Determine the [X, Y] coordinate at the center of the cell enclosing the given text.  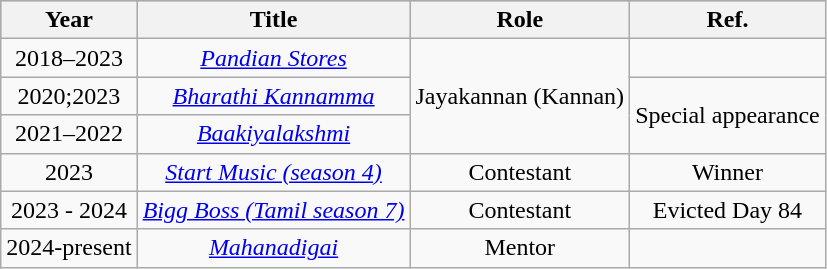
Bigg Boss (Tamil season 7) [274, 210]
2023 [69, 172]
Special appearance [728, 115]
2020;2023 [69, 96]
Mentor [520, 248]
2021–2022 [69, 134]
2018–2023 [69, 58]
Evicted Day 84 [728, 210]
Role [520, 20]
Jayakannan (Kannan) [520, 96]
Bharathi Kannamma [274, 96]
Pandian Stores [274, 58]
2024-present [69, 248]
Mahanadigai [274, 248]
Ref. [728, 20]
Start Music (season 4) [274, 172]
Title [274, 20]
2023 - 2024 [69, 210]
Winner [728, 172]
Baakiyalakshmi [274, 134]
Year [69, 20]
